Return [X, Y] of the center of cell containing provided text 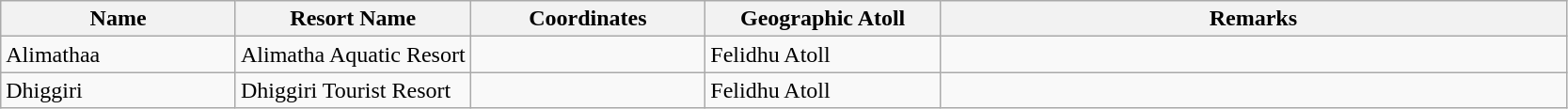
Geographic Atoll [823, 19]
Dhiggiri Tourist Resort [353, 90]
Dhiggiri [119, 90]
Alimatha Aquatic Resort [353, 54]
Coordinates [588, 19]
Name [119, 19]
Remarks [1253, 19]
Alimathaa [119, 54]
Resort Name [353, 19]
